Locate the cell with the specified text and output its (x, y) center coordinate. 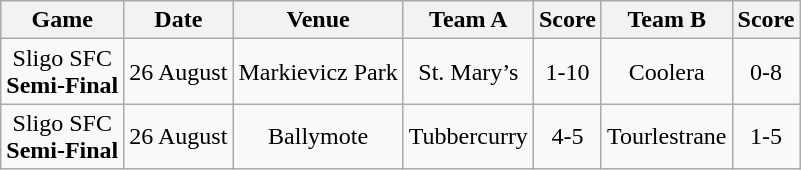
Markievicz Park (318, 72)
Team A (468, 20)
1-10 (567, 72)
St. Mary’s (468, 72)
0-8 (766, 72)
Tourlestrane (666, 136)
1-5 (766, 136)
Date (178, 20)
4-5 (567, 136)
Game (62, 20)
Venue (318, 20)
Ballymote (318, 136)
Team B (666, 20)
Tubbercurry (468, 136)
Coolera (666, 72)
